Find where the given text appears and provide that cell's center as (X, Y) coordinate. 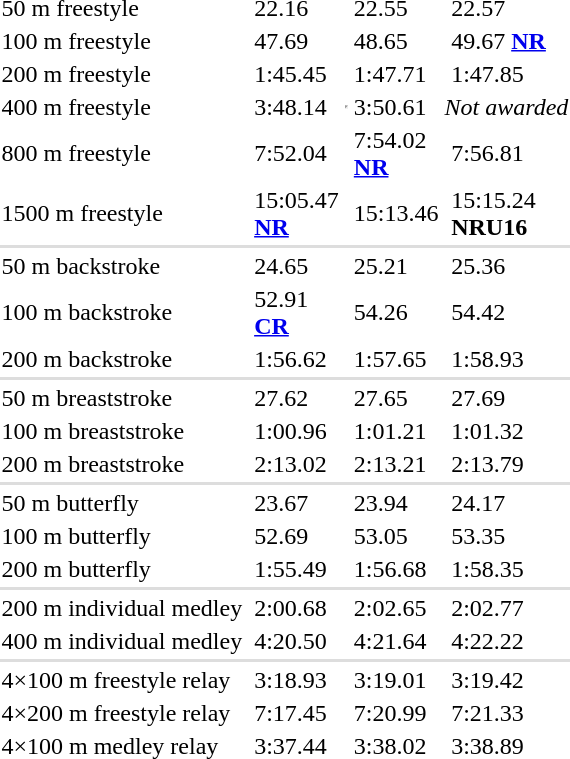
1:55.49 (297, 569)
49.67 NR (510, 41)
200 m breaststroke (122, 464)
2:13.79 (510, 464)
1:00.96 (297, 431)
400 m individual medley (122, 641)
7:56.81 (510, 154)
7:52.04 (297, 154)
24.17 (510, 503)
52.69 (297, 536)
1:56.68 (396, 569)
200 m freestyle (122, 74)
2:02.77 (510, 608)
100 m backstroke (122, 312)
27.65 (396, 398)
23.67 (297, 503)
1:47.85 (510, 74)
4:20.50 (297, 641)
1:47.71 (396, 74)
27.62 (297, 398)
54.26 (396, 312)
100 m breaststroke (122, 431)
50 m butterfly (122, 503)
4:22.22 (510, 641)
7:21.33 (510, 713)
100 m freestyle (122, 41)
1:57.65 (396, 359)
3:19.42 (510, 680)
50 m backstroke (122, 266)
1:01.32 (510, 431)
2:02.65 (396, 608)
50 m breaststroke (122, 398)
400 m freestyle (122, 107)
48.65 (396, 41)
Not awarded (506, 107)
1:58.35 (510, 569)
2:13.21 (396, 464)
3:19.01 (396, 680)
200 m individual medley (122, 608)
7:54.02NR (396, 154)
3:18.93 (297, 680)
4×100 m freestyle relay (122, 680)
1:56.62 (297, 359)
15:13.46 (396, 214)
27.69 (510, 398)
23.94 (396, 503)
4×200 m freestyle relay (122, 713)
100 m butterfly (122, 536)
1:45.45 (297, 74)
7:17.45 (297, 713)
25.21 (396, 266)
4:21.64 (396, 641)
1:58.93 (510, 359)
2:13.02 (297, 464)
25.36 (510, 266)
53.05 (396, 536)
24.65 (297, 266)
1:01.21 (396, 431)
52.91CR (297, 312)
3:48.14 (297, 107)
15:15.24NRU16 (510, 214)
800 m freestyle (122, 154)
3:50.61 (396, 107)
15:05.47NR (297, 214)
7:20.99 (396, 713)
1500 m freestyle (122, 214)
200 m backstroke (122, 359)
47.69 (297, 41)
200 m butterfly (122, 569)
53.35 (510, 536)
2:00.68 (297, 608)
54.42 (510, 312)
